From the cell containing the given text, extract its center point as [x, y] coordinate. 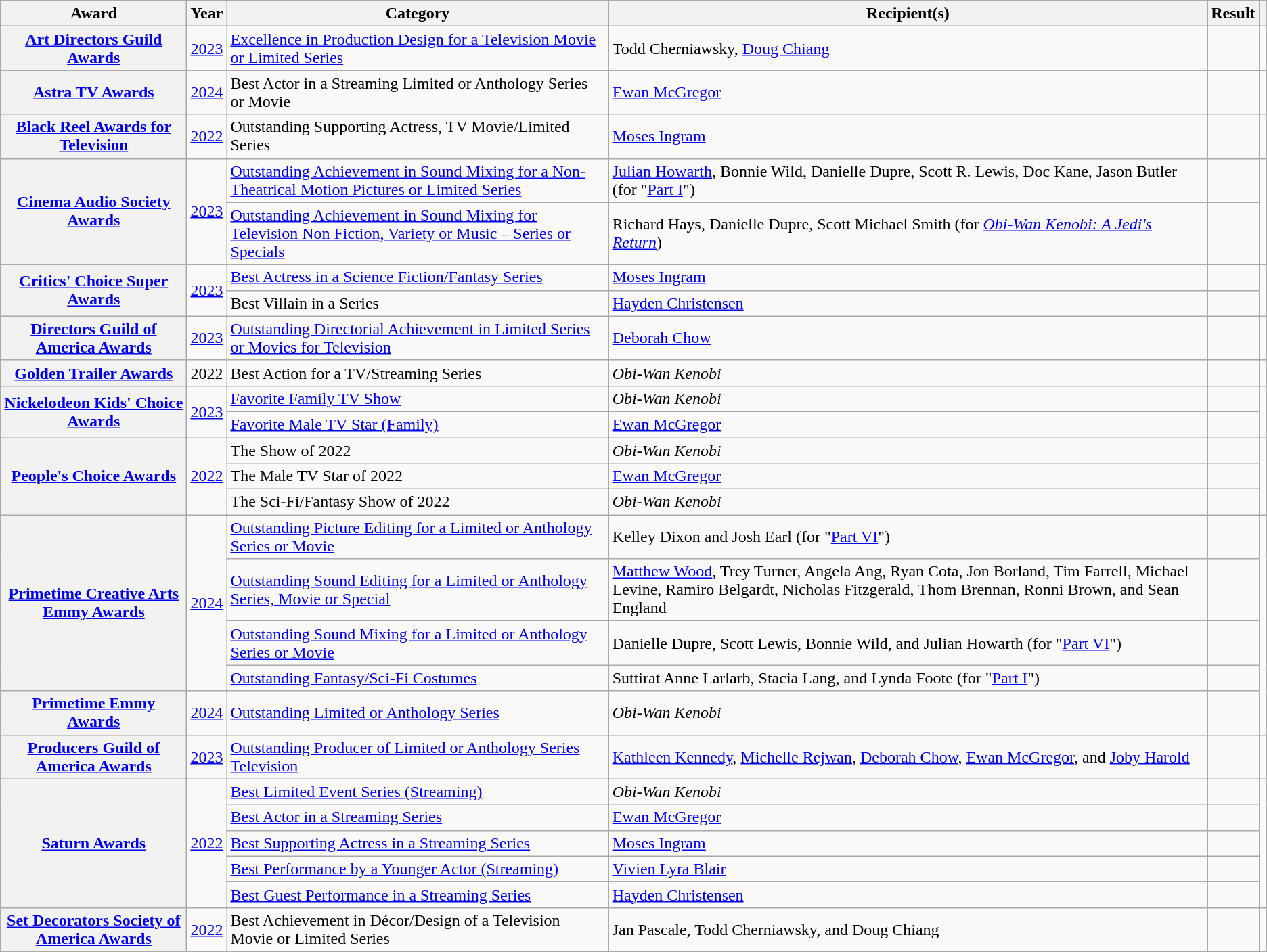
Critics' Choice Super Awards [93, 290]
Richard Hays, Danielle Dupre, Scott Michael Smith (for Obi-Wan Kenobi: A Jedi's Return) [908, 233]
Astra TV Awards [93, 92]
Golden Trailer Awards [93, 373]
Best Action for a TV/Streaming Series [418, 373]
Julian Howarth, Bonnie Wild, Danielle Dupre, Scott R. Lewis, Doc Kane, Jason Butler (for "Part I") [908, 180]
Primetime Creative Arts Emmy Awards [93, 603]
The Sci-Fi/Fantasy Show of 2022 [418, 502]
Deborah Chow [908, 338]
The Male TV Star of 2022 [418, 476]
Saturn Awards [93, 843]
Black Reel Awards for Television [93, 137]
Kathleen Kennedy, Michelle Rejwan, Deborah Chow, Ewan McGregor, and Joby Harold [908, 756]
Best Limited Event Series (Streaming) [418, 792]
Award [93, 14]
Outstanding Picture Editing for a Limited or Anthology Series or Movie [418, 537]
Jan Pascale, Todd Cherniawsky, and Doug Chiang [908, 930]
Danielle Dupre, Scott Lewis, Bonnie Wild, and Julian Howarth (for "Part VI") [908, 643]
Best Actress in a Science Fiction/Fantasy Series [418, 277]
Art Directors Guild Awards [93, 49]
Kelley Dixon and Josh Earl (for "Part VI") [908, 537]
Result [1233, 14]
Outstanding Supporting Actress, TV Movie/Limited Series [418, 137]
Outstanding Achievement in Sound Mixing for a Non-Theatrical Motion Pictures or Limited Series [418, 180]
Outstanding Sound Mixing for a Limited or Anthology Series or Movie [418, 643]
Suttirat Anne Larlarb, Stacia Lang, and Lynda Foote (for "Part I") [908, 678]
Outstanding Directorial Achievement in Limited Series or Movies for Television [418, 338]
Excellence in Production Design for a Television Movie or Limited Series [418, 49]
Producers Guild of America Awards [93, 756]
Best Villain in a Series [418, 303]
Best Actor in a Streaming Limited or Anthology Series or Movie [418, 92]
Favorite Family TV Show [418, 399]
Vivien Lyra Blair [908, 869]
Outstanding Limited or Anthology Series [418, 713]
Set Decorators Society of America Awards [93, 930]
Outstanding Producer of Limited or Anthology Series Television [418, 756]
Cinema Audio Society Awards [93, 211]
Best Guest Performance in a Streaming Series [418, 894]
Best Actor in a Streaming Series [418, 817]
Best Achievement in Décor/Design of a Television Movie or Limited Series [418, 930]
Best Performance by a Younger Actor (Streaming) [418, 869]
Best Supporting Actress in a Streaming Series [418, 843]
Outstanding Fantasy/Sci-Fi Costumes [418, 678]
Recipient(s) [908, 14]
Favorite Male TV Star (Family) [418, 424]
Nickelodeon Kids' Choice Awards [93, 411]
Todd Cherniawsky, Doug Chiang [908, 49]
Category [418, 14]
Outstanding Sound Editing for a Limited or Anthology Series, Movie or Special [418, 590]
Primetime Emmy Awards [93, 713]
Outstanding Achievement in Sound Mixing for Television Non Fiction, Variety or Music – Series or Specials [418, 233]
Directors Guild of America Awards [93, 338]
People's Choice Awards [93, 476]
Year [207, 14]
The Show of 2022 [418, 450]
